Determine the (X, Y) coordinate at the center of the cell enclosing the given text.  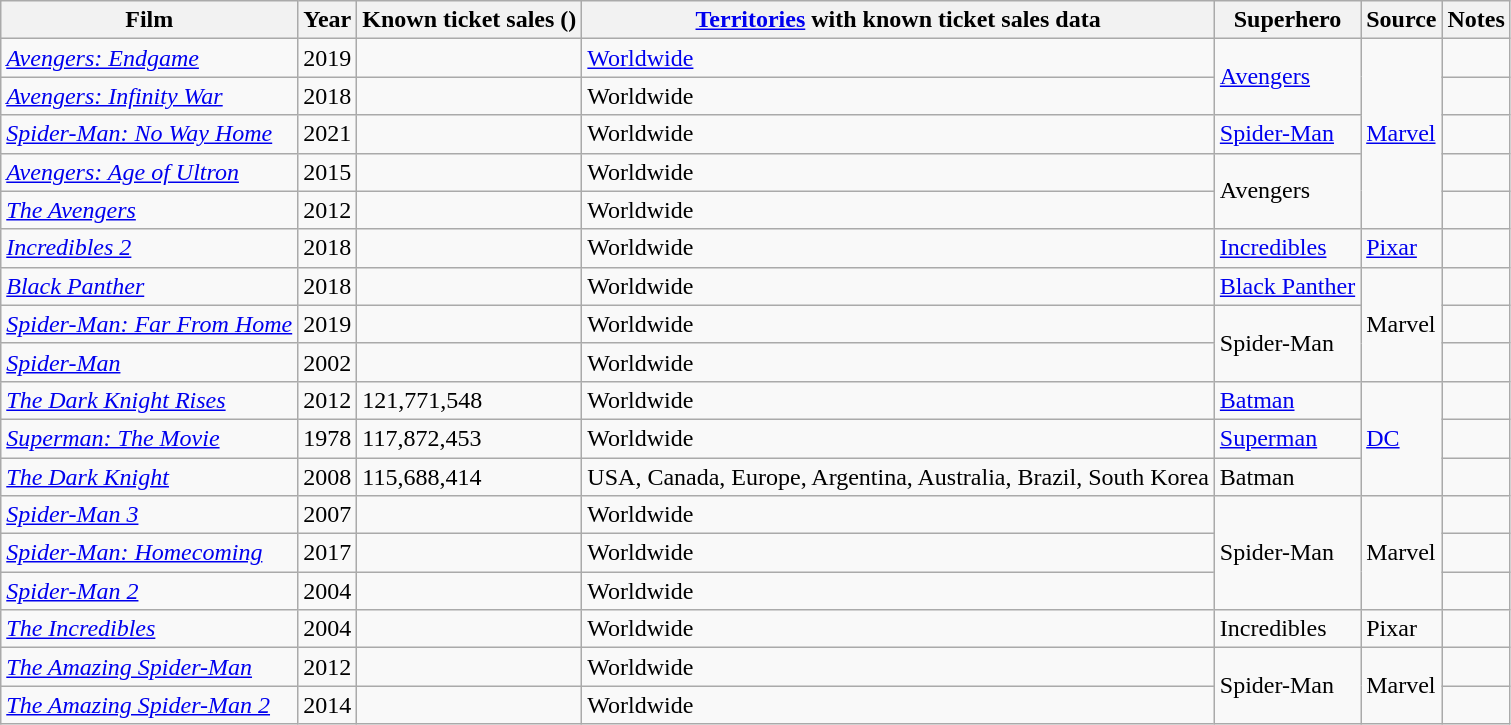
USA, Canada, Europe, Argentina, Australia, Brazil, South Korea (898, 477)
Source (1402, 20)
1978 (328, 438)
Spider-Man 3 (150, 515)
Incredibles 2 (150, 248)
2007 (328, 515)
Avengers: Endgame (150, 58)
Superman: The Movie (150, 438)
Avengers: Age of Ultron (150, 172)
The Dark Knight (150, 477)
121,771,548 (470, 400)
2015 (328, 172)
The Dark Knight Rises (150, 400)
The Amazing Spider-Man 2 (150, 705)
DC (1402, 438)
115,688,414 (470, 477)
2017 (328, 553)
Spider-Man: No Way Home (150, 134)
Known ticket sales () (470, 20)
Spider-Man 2 (150, 591)
The Avengers (150, 210)
The Incredibles (150, 629)
Film (150, 20)
Spider-Man: Homecoming (150, 553)
117,872,453 (470, 438)
Avengers: Infinity War (150, 96)
Notes (1476, 20)
Year (328, 20)
Superhero (1287, 20)
Spider-Man: Far From Home (150, 324)
2021 (328, 134)
Superman (1287, 438)
2014 (328, 705)
Territories with known ticket sales data (898, 20)
The Amazing Spider-Man (150, 667)
2008 (328, 477)
2002 (328, 362)
